Determine the [X, Y] coordinate at the center of the cell enclosing the given text.  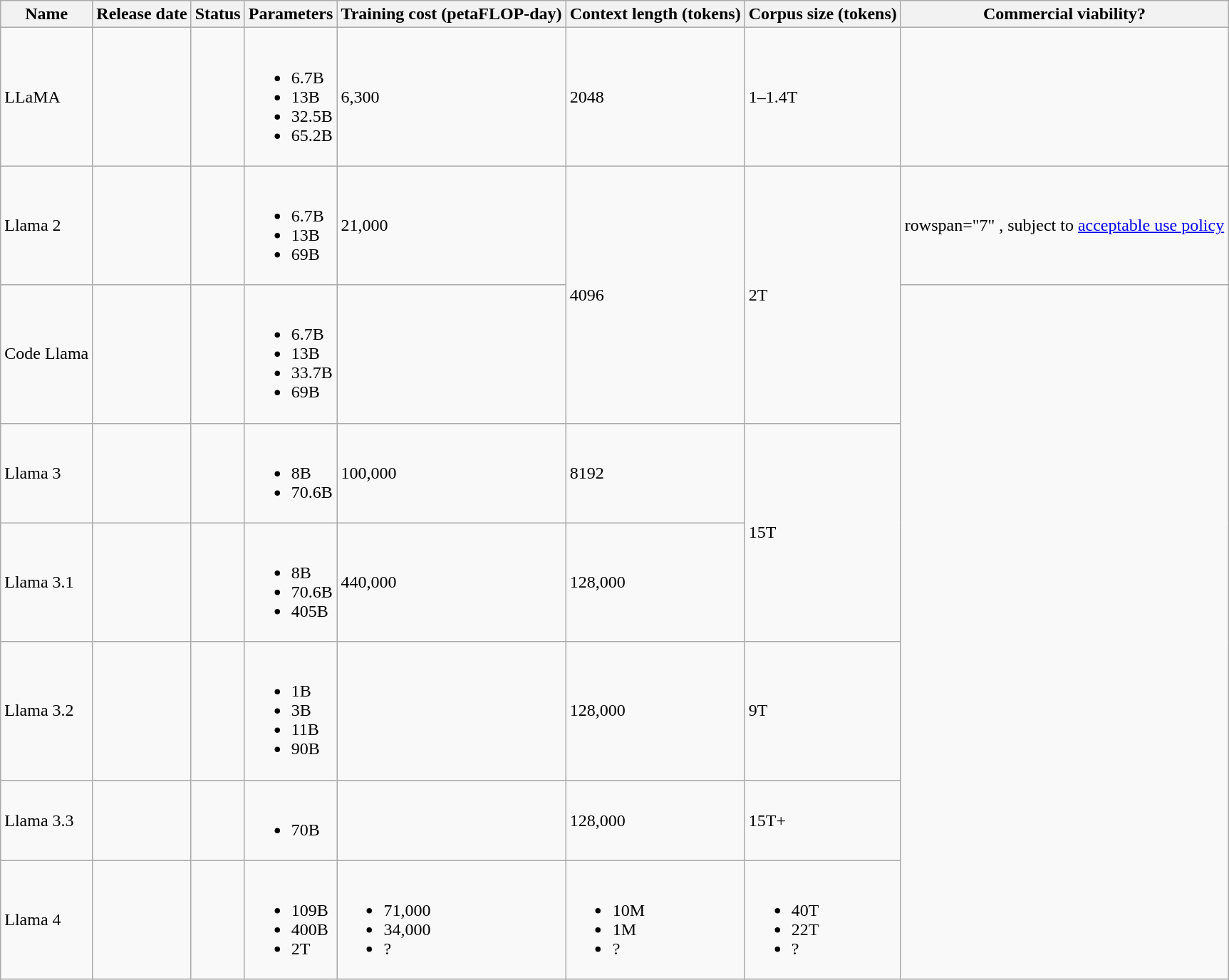
Context length (tokens) [655, 14]
Llama 3.2 [47, 711]
8B70.6B405B [291, 583]
1–1.4T [822, 97]
2048 [655, 97]
Status [218, 14]
40T22T? [822, 920]
6.7B13B69B [291, 225]
Llama 4 [47, 920]
Parameters [291, 14]
4096 [655, 295]
Llama 2 [47, 225]
15T [822, 533]
Code Llama [47, 354]
10M1M? [655, 920]
Training cost (petaFLOP-day) [452, 14]
100,000 [452, 473]
440,000 [452, 583]
8192 [655, 473]
rowspan="7" , subject to acceptable use policy [1064, 225]
15T+ [822, 820]
Llama 3.3 [47, 820]
Name [47, 14]
2T [822, 295]
LLaMA [47, 97]
21,000 [452, 225]
Llama 3 [47, 473]
Llama 3.1 [47, 583]
Commercial viability? [1064, 14]
109B400B2T [291, 920]
71,00034,000? [452, 920]
1B3B11B90B [291, 711]
8B70.6B [291, 473]
Corpus size (tokens) [822, 14]
70B [291, 820]
Release date [142, 14]
6.7B13B33.7B69B [291, 354]
6.7B13B32.5B65.2B [291, 97]
6,300 [452, 97]
9T [822, 711]
